Output the [X, Y] coordinate of the center of the cell containing the given text.  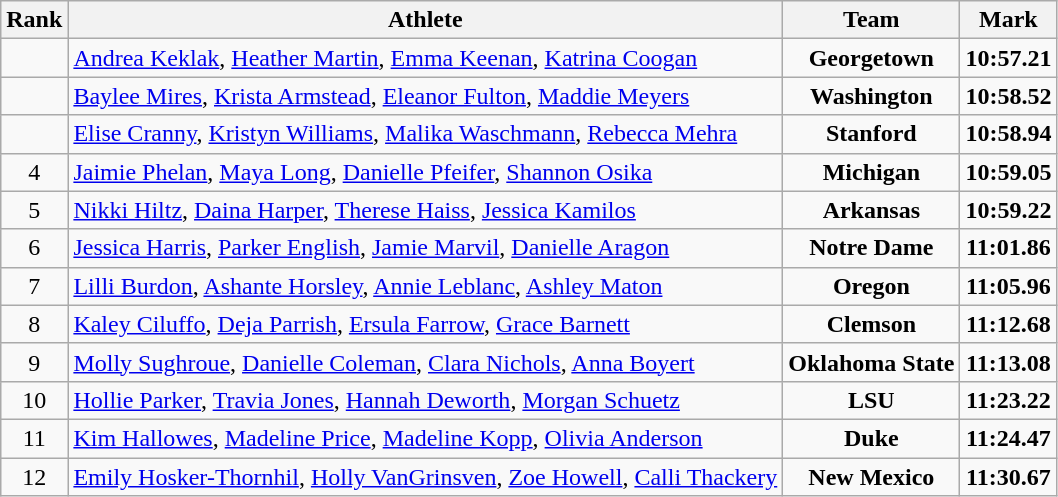
12 [34, 477]
Kim Hallowes, Madeline Price, Madeline Kopp, Olivia Anderson [426, 438]
Baylee Mires, Krista Armstead, Eleanor Fulton, Maddie Meyers [426, 96]
10:58.94 [1008, 134]
10:59.05 [1008, 172]
11:05.96 [1008, 286]
Mark [1008, 20]
Jaimie Phelan, Maya Long, Danielle Pfeifer, Shannon Osika [426, 172]
Georgetown [872, 58]
Elise Cranny, Kristyn Williams, Malika Waschmann, Rebecca Mehra [426, 134]
Duke [872, 438]
Stanford [872, 134]
5 [34, 210]
11:01.86 [1008, 248]
7 [34, 286]
Lilli Burdon, Ashante Horsley, Annie Leblanc, Ashley Maton [426, 286]
Team [872, 20]
6 [34, 248]
11:30.67 [1008, 477]
10 [34, 400]
8 [34, 324]
11:23.22 [1008, 400]
11:24.47 [1008, 438]
10:58.52 [1008, 96]
10:59.22 [1008, 210]
Oregon [872, 286]
11 [34, 438]
Molly Sughroue, Danielle Coleman, Clara Nichols, Anna Boyert [426, 362]
9 [34, 362]
Nikki Hiltz, Daina Harper, Therese Haiss, Jessica Kamilos [426, 210]
11:13.08 [1008, 362]
11:12.68 [1008, 324]
Clemson [872, 324]
Rank [34, 20]
Hollie Parker, Travia Jones, Hannah Deworth, Morgan Schuetz [426, 400]
New Mexico [872, 477]
Arkansas [872, 210]
Athlete [426, 20]
Jessica Harris, Parker English, Jamie Marvil, Danielle Aragon [426, 248]
Washington [872, 96]
LSU [872, 400]
Michigan [872, 172]
10:57.21 [1008, 58]
Oklahoma State [872, 362]
Emily Hosker-Thornhil, Holly VanGrinsven, Zoe Howell, Calli Thackery [426, 477]
Notre Dame [872, 248]
Kaley Ciluffo, Deja Parrish, Ersula Farrow, Grace Barnett [426, 324]
Andrea Keklak, Heather Martin, Emma Keenan, Katrina Coogan [426, 58]
4 [34, 172]
